Search for the cell housing the specified text and yield its (x, y) center coordinate. 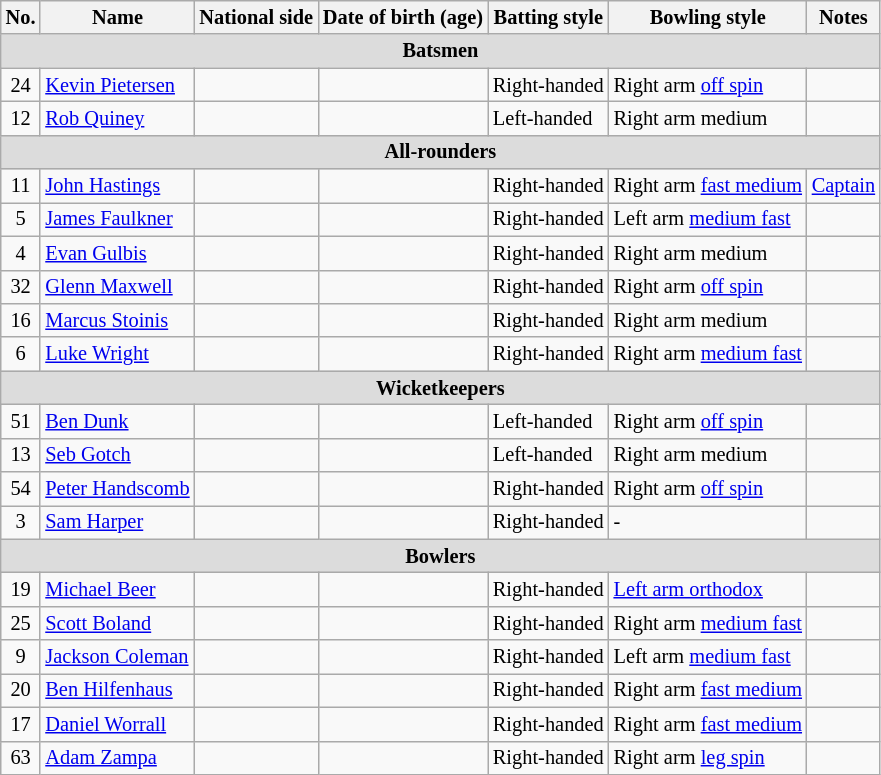
Adam Zampa (117, 758)
Bowling style (708, 17)
Michael Beer (117, 589)
54 (21, 489)
No. (21, 17)
Date of birth (age) (403, 17)
Wicketkeepers (440, 388)
20 (21, 690)
4 (21, 253)
17 (21, 724)
Bowlers (440, 556)
Ben Dunk (117, 421)
National side (256, 17)
Marcus Stoinis (117, 320)
Evan Gulbis (117, 253)
All-rounders (440, 152)
Ben Hilfenhaus (117, 690)
Left arm orthodox (708, 589)
63 (21, 758)
Batsmen (440, 51)
5 (21, 219)
Daniel Worrall (117, 724)
Sam Harper (117, 522)
Batting style (548, 17)
Jackson Coleman (117, 657)
24 (21, 85)
Luke Wright (117, 354)
32 (21, 287)
9 (21, 657)
Seb Gotch (117, 455)
Right arm leg spin (708, 758)
Scott Boland (117, 623)
3 (21, 522)
Captain (844, 186)
Notes (844, 17)
19 (21, 589)
Peter Handscomb (117, 489)
John Hastings (117, 186)
16 (21, 320)
James Faulkner (117, 219)
51 (21, 421)
Kevin Pietersen (117, 85)
11 (21, 186)
6 (21, 354)
- (708, 522)
Rob Quiney (117, 118)
Glenn Maxwell (117, 287)
13 (21, 455)
Name (117, 17)
25 (21, 623)
12 (21, 118)
